Return the [x, y] coordinate for the center point of the cell that contains the specified text.  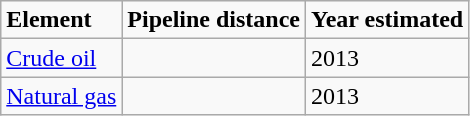
Year estimated [388, 20]
Element [62, 20]
Crude oil [62, 58]
Pipeline distance [214, 20]
Natural gas [62, 96]
